Locate the cell with the specified text and output its [x, y] center coordinate. 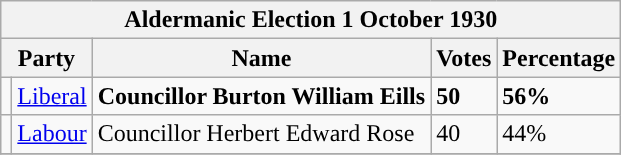
Aldermanic Election 1 October 1930 [311, 20]
Votes [464, 58]
Labour [52, 134]
Party [46, 58]
56% [559, 96]
50 [464, 96]
Councillor Burton William Eills [261, 96]
44% [559, 134]
Percentage [559, 58]
Liberal [52, 96]
Name [261, 58]
Councillor Herbert Edward Rose [261, 134]
40 [464, 134]
